From the cell containing the given text, extract its center point as [x, y] coordinate. 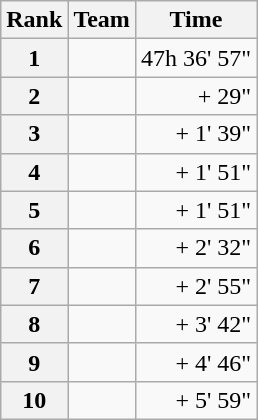
2 [34, 96]
+ 29" [196, 96]
3 [34, 134]
Rank [34, 20]
7 [34, 286]
+ 2' 32" [196, 248]
+ 3' 42" [196, 324]
5 [34, 210]
Team [102, 20]
+ 2' 55" [196, 286]
8 [34, 324]
47h 36' 57" [196, 58]
4 [34, 172]
6 [34, 248]
1 [34, 58]
10 [34, 400]
+ 4' 46" [196, 362]
+ 5' 59" [196, 400]
9 [34, 362]
Time [196, 20]
+ 1' 39" [196, 134]
